Provide the (x, y) coordinate of the cell's center where the given text is located.  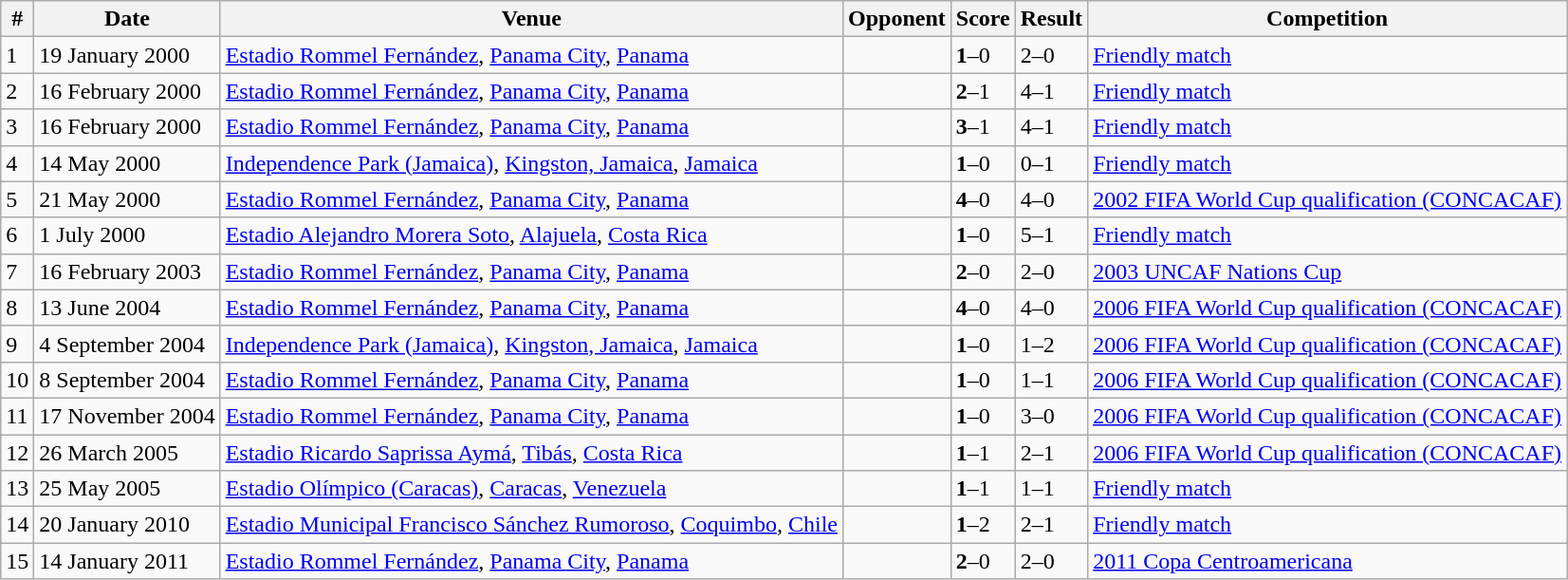
Date (127, 19)
5–1 (1051, 235)
2003 UNCAF Nations Cup (1328, 271)
2 (17, 91)
Estadio Olímpico (Caracas), Caracas, Venezuela (531, 489)
Estadio Alejandro Morera Soto, Alajuela, Costa Rica (531, 235)
13 June 2004 (127, 308)
19 January 2000 (127, 55)
Estadio Ricardo Saprissa Aymá, Tibás, Costa Rica (531, 453)
2002 FIFA World Cup qualification (CONCACAF) (1328, 199)
0–1 (1051, 163)
8 September 2004 (127, 380)
3–0 (1051, 416)
2011 Copa Centroamericana (1328, 561)
Opponent (896, 19)
Score (983, 19)
5 (17, 199)
26 March 2005 (127, 453)
15 (17, 561)
17 November 2004 (127, 416)
3 (17, 127)
1 July 2000 (127, 235)
3–1 (983, 127)
Competition (1328, 19)
Estadio Municipal Francisco Sánchez Rumoroso, Coquimbo, Chile (531, 525)
4 September 2004 (127, 344)
21 May 2000 (127, 199)
Result (1051, 19)
4 (17, 163)
14 (17, 525)
13 (17, 489)
Venue (531, 19)
# (17, 19)
9 (17, 344)
14 May 2000 (127, 163)
10 (17, 380)
8 (17, 308)
14 January 2011 (127, 561)
6 (17, 235)
16 February 2003 (127, 271)
12 (17, 453)
1 (17, 55)
25 May 2005 (127, 489)
11 (17, 416)
7 (17, 271)
20 January 2010 (127, 525)
